For the text-containing cell, return its midpoint in (x, y) coordinate format. 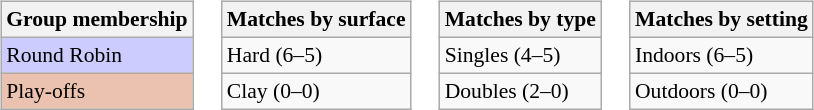
Doubles (2–0) (520, 91)
Indoors (6–5) (722, 55)
Singles (4–5) (520, 55)
Play-offs (96, 91)
Clay (0–0) (316, 91)
Matches by surface (316, 20)
Group membership (96, 20)
Matches by type (520, 20)
Outdoors (0–0) (722, 91)
Hard (6–5) (316, 55)
Matches by setting (722, 20)
Round Robin (96, 55)
